Pinpoint the cell where the given text exists, returning its (X, Y) midpoint coordinate. 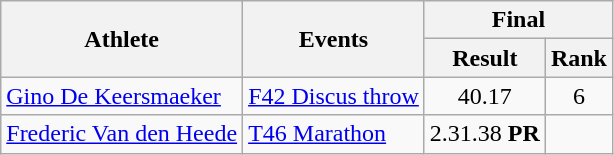
Rank (578, 58)
F42 Discus throw (334, 96)
40.17 (484, 96)
Result (484, 58)
2.31.38 PR (484, 134)
T46 Marathon (334, 134)
6 (578, 96)
Final (518, 20)
Events (334, 39)
Gino De Keersmaeker (122, 96)
Athlete (122, 39)
Frederic Van den Heede (122, 134)
